Determine the [x, y] coordinate at the center of the cell enclosing the given text.  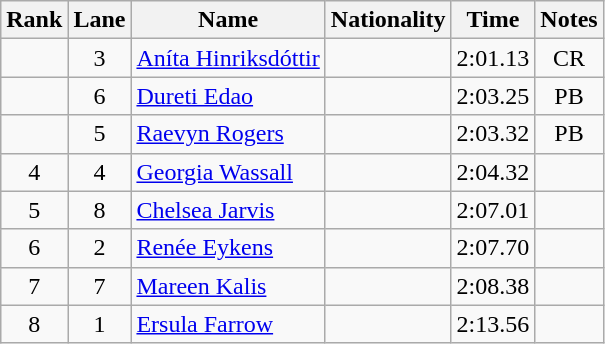
Time [493, 20]
CR [569, 58]
Chelsea Jarvis [228, 210]
Renée Eykens [228, 248]
Rank [34, 20]
2:01.13 [493, 58]
2:03.32 [493, 134]
3 [100, 58]
Name [228, 20]
2:07.01 [493, 210]
2:07.70 [493, 248]
2:13.56 [493, 324]
Ersula Farrow [228, 324]
Lane [100, 20]
Aníta Hinriksdóttir [228, 58]
1 [100, 324]
2:08.38 [493, 286]
Raevyn Rogers [228, 134]
2 [100, 248]
Georgia Wassall [228, 172]
2:03.25 [493, 96]
Dureti Edao [228, 96]
Nationality [388, 20]
Mareen Kalis [228, 286]
Notes [569, 20]
2:04.32 [493, 172]
